Search for the cell housing the specified text and yield its (X, Y) center coordinate. 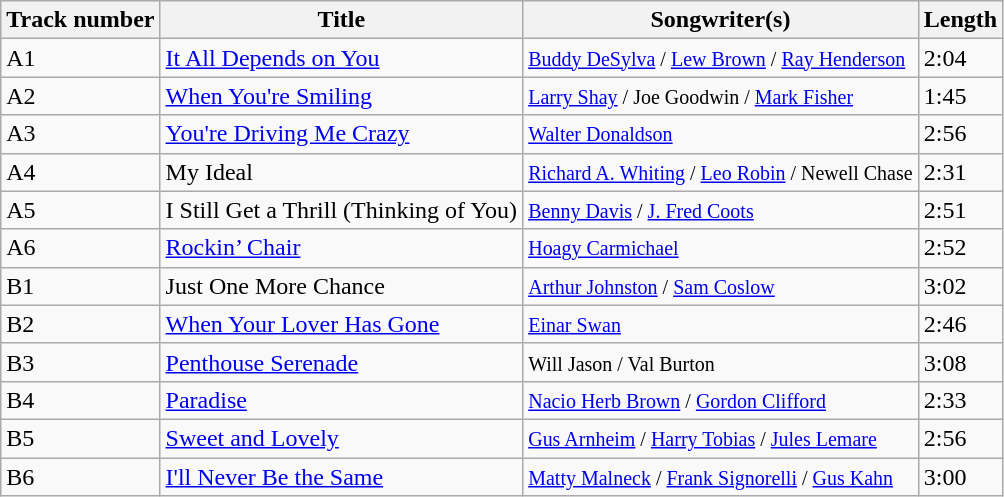
2:52 (960, 248)
1:45 (960, 96)
3:00 (960, 477)
Paradise (342, 400)
A4 (80, 172)
3:02 (960, 286)
Matty Malneck / Frank Signorelli / Gus Kahn (721, 477)
A5 (80, 210)
Will Jason / Val Burton (721, 362)
2:31 (960, 172)
Nacio Herb Brown / Gordon Clifford (721, 400)
Sweet and Lovely (342, 438)
3:08 (960, 362)
A1 (80, 58)
Just One More Chance (342, 286)
Track number (80, 20)
B3 (80, 362)
Larry Shay / Joe Goodwin / Mark Fisher (721, 96)
A6 (80, 248)
2:46 (960, 324)
A2 (80, 96)
Walter Donaldson (721, 134)
I'll Never Be the Same (342, 477)
B5 (80, 438)
B6 (80, 477)
Benny Davis / J. Fred Coots (721, 210)
You're Driving Me Crazy (342, 134)
When You're Smiling (342, 96)
B2 (80, 324)
2:33 (960, 400)
Length (960, 20)
Songwriter(s) (721, 20)
2:04 (960, 58)
Richard A. Whiting / Leo Robin / Newell Chase (721, 172)
My Ideal (342, 172)
Title (342, 20)
It All Depends on You (342, 58)
When Your Lover Has Gone (342, 324)
B4 (80, 400)
2:51 (960, 210)
Einar Swan (721, 324)
Rockin’ Chair (342, 248)
Hoagy Carmichael (721, 248)
Arthur Johnston / Sam Coslow (721, 286)
B1 (80, 286)
A3 (80, 134)
Penthouse Serenade (342, 362)
Buddy DeSylva / Lew Brown / Ray Henderson (721, 58)
I Still Get a Thrill (Thinking of You) (342, 210)
Gus Arnheim / Harry Tobias / Jules Lemare (721, 438)
